Determine the [x, y] coordinate at the center of the cell enclosing the given text.  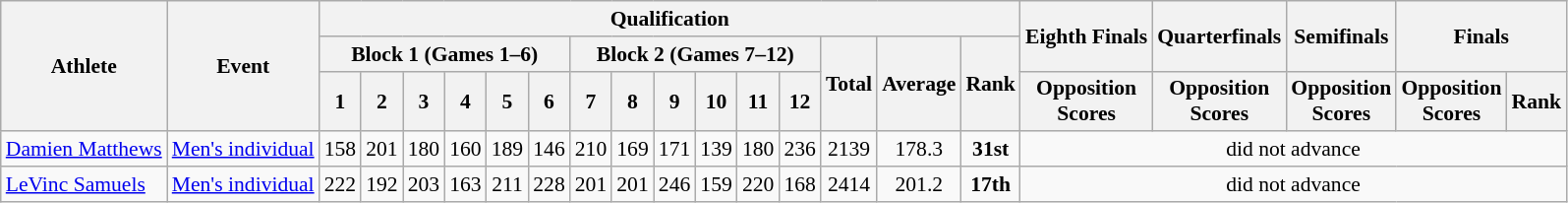
Average [918, 85]
Block 1 (Games 1–6) [444, 54]
203 [425, 184]
17th [991, 184]
171 [674, 150]
192 [381, 184]
1 [340, 101]
220 [759, 184]
Quarterfinals [1219, 35]
Eighth Finals [1086, 35]
3 [425, 101]
189 [507, 150]
159 [716, 184]
8 [633, 101]
Total [849, 85]
31st [991, 150]
139 [716, 150]
7 [592, 101]
LeVinc Samuels [85, 184]
2414 [849, 184]
2 [381, 101]
Block 2 (Games 7–12) [696, 54]
201.2 [918, 184]
169 [633, 150]
210 [592, 150]
222 [340, 184]
11 [759, 101]
6 [549, 101]
9 [674, 101]
Semifinals [1341, 35]
168 [800, 184]
Finals [1481, 35]
12 [800, 101]
Qualification [670, 19]
163 [466, 184]
236 [800, 150]
2139 [849, 150]
Event [244, 66]
4 [466, 101]
5 [507, 101]
228 [549, 184]
160 [466, 150]
211 [507, 184]
146 [549, 150]
158 [340, 150]
246 [674, 184]
Athlete [85, 66]
10 [716, 101]
Damien Matthews [85, 150]
178.3 [918, 150]
